Output the (X, Y) coordinate of the center of the cell containing the given text.  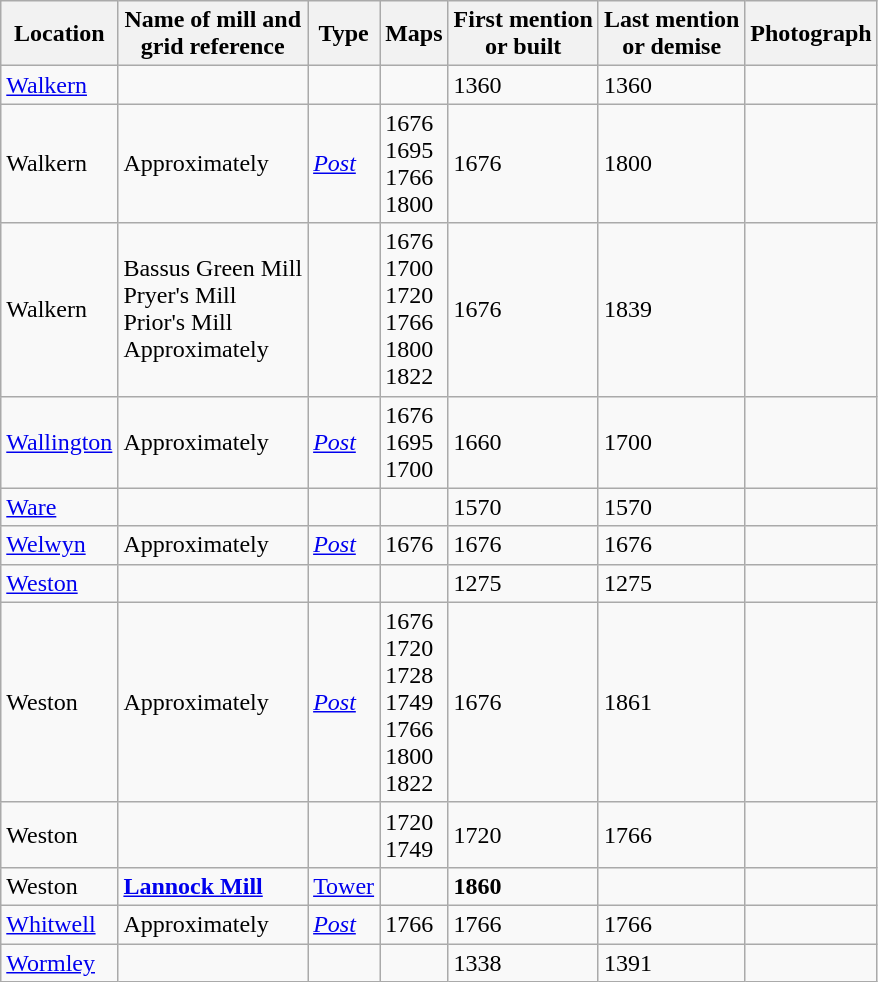
1676169517661800 (414, 164)
1338 (523, 963)
167617001720176618001822 (414, 310)
1676172017281749176618001822 (414, 702)
Tower (344, 886)
1700 (671, 442)
17201749 (414, 834)
Ware (60, 507)
1391 (671, 963)
Wormley (60, 963)
1660 (523, 442)
1839 (671, 310)
1860 (523, 886)
Last mention or demise (671, 34)
Whitwell (60, 924)
1861 (671, 702)
Bassus Green MillPryer's MillPrior's MillApproximately (213, 310)
Maps (414, 34)
Photograph (811, 34)
Wallington (60, 442)
167616951700 (414, 442)
First mentionor built (523, 34)
Lannock Mill (213, 886)
1720 (523, 834)
Type (344, 34)
Location (60, 34)
Name of mill andgrid reference (213, 34)
1800 (671, 164)
Welwyn (60, 545)
